Determine the [x, y] coordinate at the center of the cell enclosing the given text.  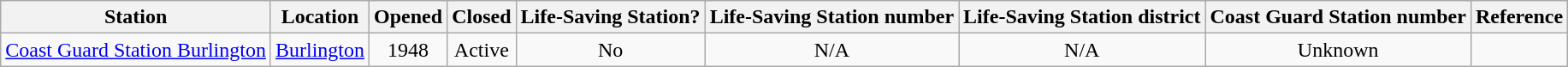
Active [482, 50]
Opened [409, 17]
Station [136, 17]
No [611, 50]
1948 [409, 50]
Closed [482, 17]
Coast Guard Station Burlington [136, 50]
Burlington [320, 50]
Location [320, 17]
Life-Saving Station number [831, 17]
Coast Guard Station number [1338, 17]
Life-Saving Station district [1082, 17]
Unknown [1338, 50]
Reference [1519, 17]
Life-Saving Station? [611, 17]
